Capture the cell that displays the provided text and extract its [x, y] central coordinate. 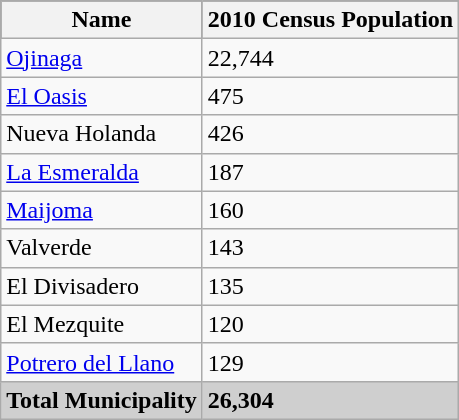
22,744 [330, 58]
26,304 [330, 400]
475 [330, 96]
Name [102, 20]
Potrero del Llano [102, 362]
143 [330, 248]
El Mezquite [102, 324]
120 [330, 324]
Nueva Holanda [102, 134]
2010 Census Population [330, 20]
Valverde [102, 248]
El Divisadero [102, 286]
Total Municipality [102, 400]
187 [330, 172]
135 [330, 286]
Maijoma [102, 210]
El Oasis [102, 96]
Ojinaga [102, 58]
160 [330, 210]
La Esmeralda [102, 172]
426 [330, 134]
129 [330, 362]
